Find where the given text appears and provide that cell's center as (x, y) coordinate. 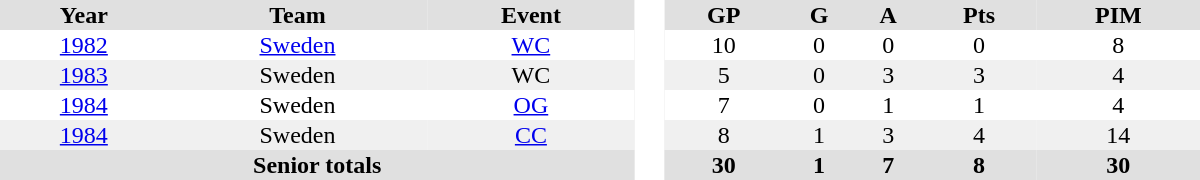
5 (724, 75)
Event (530, 15)
A (888, 15)
10 (724, 45)
Team (298, 15)
GP (724, 15)
1982 (84, 45)
OG (530, 105)
Senior totals (317, 165)
14 (1118, 135)
Year (84, 15)
CC (530, 135)
Pts (980, 15)
G (818, 15)
1983 (84, 75)
PIM (1118, 15)
